Scan for the cell matching the given text and deliver its [x, y] coordinate at center. 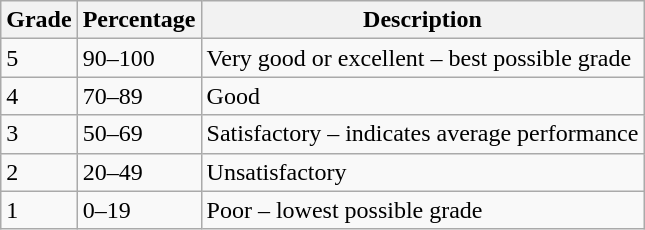
20–49 [139, 172]
Good [422, 96]
90–100 [139, 58]
Satisfactory – indicates average performance [422, 134]
Very good or excellent – best possible grade [422, 58]
2 [39, 172]
3 [39, 134]
Poor – lowest possible grade [422, 210]
Unsatisfactory [422, 172]
5 [39, 58]
50–69 [139, 134]
70–89 [139, 96]
1 [39, 210]
4 [39, 96]
0–19 [139, 210]
Description [422, 20]
Grade [39, 20]
Percentage [139, 20]
